Return [x, y] of the center of cell containing provided text 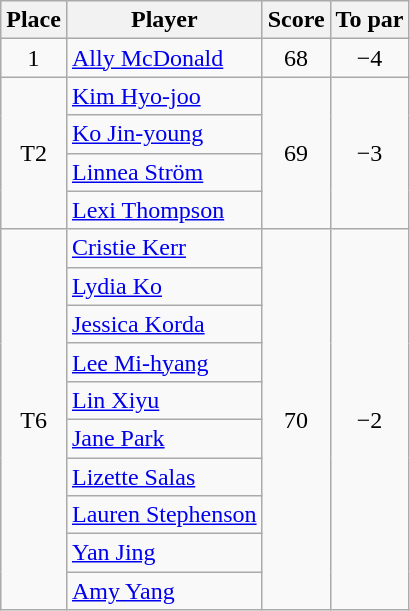
68 [296, 58]
Lexi Thompson [164, 210]
To par [370, 20]
1 [34, 58]
Cristie Kerr [164, 248]
70 [296, 420]
Ko Jin-young [164, 134]
Lee Mi-hyang [164, 362]
Yan Jing [164, 553]
Lauren Stephenson [164, 515]
Player [164, 20]
Kim Hyo-joo [164, 96]
Lydia Ko [164, 286]
Lin Xiyu [164, 400]
Jessica Korda [164, 324]
Ally McDonald [164, 58]
−2 [370, 420]
Jane Park [164, 438]
−4 [370, 58]
69 [296, 153]
T6 [34, 420]
Linnea Ström [164, 172]
Amy Yang [164, 591]
Lizette Salas [164, 477]
−3 [370, 153]
Score [296, 20]
Place [34, 20]
T2 [34, 153]
